Identify which cell holds the provided text, then report its (x, y) central coordinate. 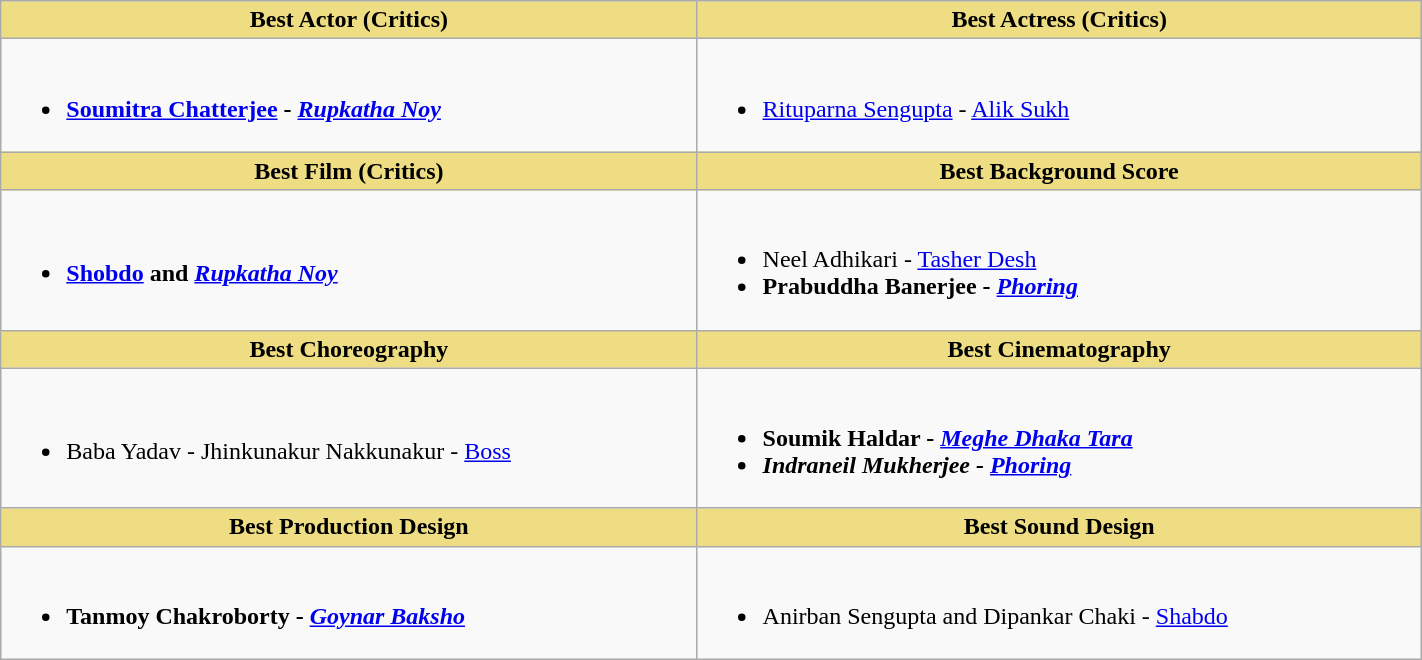
Rituparna Sengupta - Alik Sukh (1059, 96)
Best Actress (Critics) (1059, 20)
Best Production Design (349, 527)
Best Choreography (349, 349)
Best Film (Critics) (349, 171)
Anirban Sengupta and Dipankar Chaki - Shabdo (1059, 602)
Best Sound Design (1059, 527)
Tanmoy Chakroborty - Goynar Baksho (349, 602)
Baba Yadav - Jhinkunakur Nakkunakur - Boss (349, 438)
Soumitra Chatterjee - Rupkatha Noy (349, 96)
Soumik Haldar - Meghe Dhaka TaraIndraneil Mukherjee - Phoring (1059, 438)
Shobdo and Rupkatha Noy (349, 260)
Best Background Score (1059, 171)
Best Actor (Critics) (349, 20)
Best Cinematography (1059, 349)
Neel Adhikari - Tasher DeshPrabuddha Banerjee - Phoring (1059, 260)
